Extract the (X, Y) coordinate from the center of the cell holding the provided text.  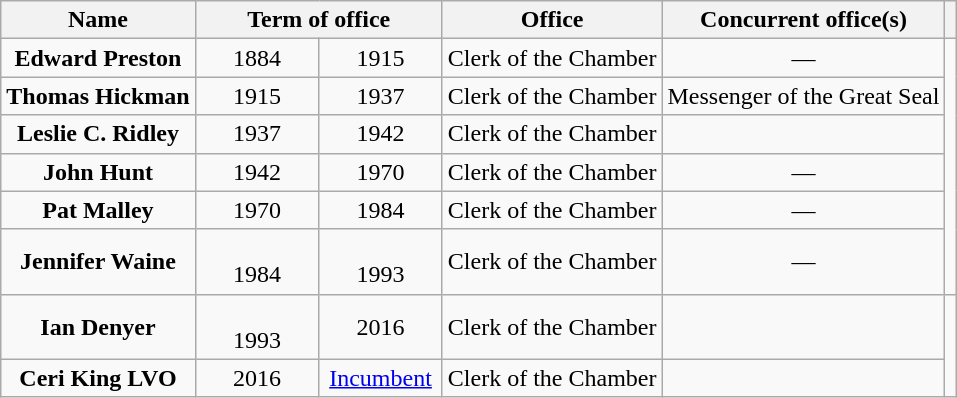
Ian Denyer (98, 326)
1884 (257, 58)
Incumbent (381, 378)
Office (552, 20)
Leslie C. Ridley (98, 134)
Concurrent office(s) (804, 20)
Thomas Hickman (98, 96)
Ceri King LVO (98, 378)
Pat Malley (98, 210)
Edward Preston (98, 58)
Term of office (318, 20)
Messenger of the Great Seal (804, 96)
John Hunt (98, 172)
Name (98, 20)
Jennifer Waine (98, 262)
